Detect which cell encompasses the target text, then output its (X, Y) center coordinate. 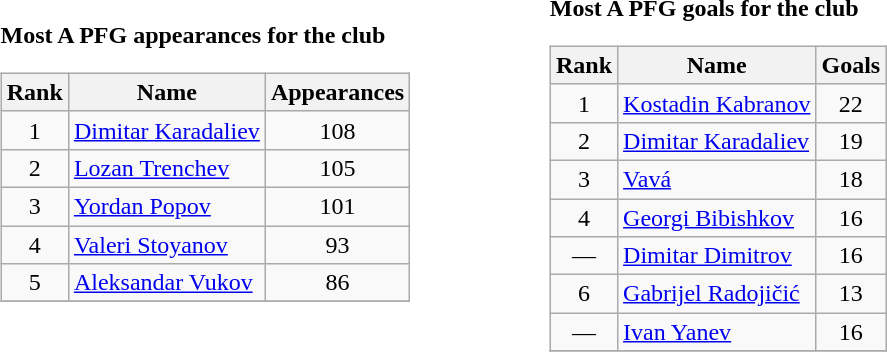
Georgi Bibishkov (717, 217)
Gabrijel Radojičić (717, 294)
Vavá (717, 179)
108 (337, 130)
Yordan Popov (166, 206)
Aleksandar Vukov (166, 283)
Dimitar Dimitrov (717, 256)
Valeri Stoyanov (166, 245)
18 (851, 179)
Appearances (337, 92)
22 (851, 103)
5 (34, 283)
105 (337, 168)
Lozan Trenchev (166, 168)
101 (337, 206)
Kostadin Kabranov (717, 103)
Goals (851, 65)
13 (851, 294)
86 (337, 283)
Ivan Yanev (717, 332)
6 (584, 294)
93 (337, 245)
19 (851, 141)
